Return the [X, Y] coordinate for the center point of the cell that contains the specified text.  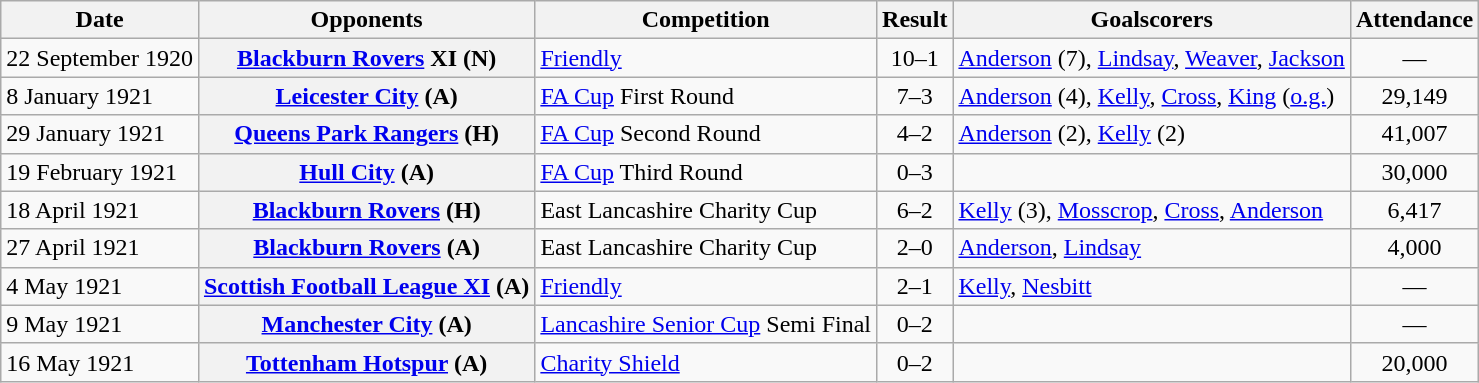
41,007 [1414, 134]
Opponents [366, 20]
Kelly (3), Mosscrop, Cross, Anderson [1152, 210]
4 May 1921 [100, 286]
Date [100, 20]
2–0 [915, 248]
22 September 1920 [100, 58]
Blackburn Rovers (H) [366, 210]
Leicester City (A) [366, 96]
Scottish Football League XI (A) [366, 286]
8 January 1921 [100, 96]
Manchester City (A) [366, 324]
4–2 [915, 134]
6–2 [915, 210]
Attendance [1414, 20]
18 April 1921 [100, 210]
Charity Shield [706, 362]
0–3 [915, 172]
Hull City (A) [366, 172]
9 May 1921 [100, 324]
10–1 [915, 58]
Blackburn Rovers (A) [366, 248]
FA Cup Third Round [706, 172]
29 January 1921 [100, 134]
27 April 1921 [100, 248]
20,000 [1414, 362]
FA Cup First Round [706, 96]
6,417 [1414, 210]
30,000 [1414, 172]
7–3 [915, 96]
4,000 [1414, 248]
Anderson (2), Kelly (2) [1152, 134]
19 February 1921 [100, 172]
Kelly, Nesbitt [1152, 286]
Anderson (4), Kelly, Cross, King (o.g.) [1152, 96]
Lancashire Senior Cup Semi Final [706, 324]
Competition [706, 20]
FA Cup Second Round [706, 134]
Goalscorers [1152, 20]
Tottenham Hotspur (A) [366, 362]
Queens Park Rangers (H) [366, 134]
2–1 [915, 286]
Anderson, Lindsay [1152, 248]
16 May 1921 [100, 362]
Anderson (7), Lindsay, Weaver, Jackson [1152, 58]
Result [915, 20]
Blackburn Rovers XI (N) [366, 58]
29,149 [1414, 96]
